For the text-containing cell, return its midpoint in (x, y) coordinate format. 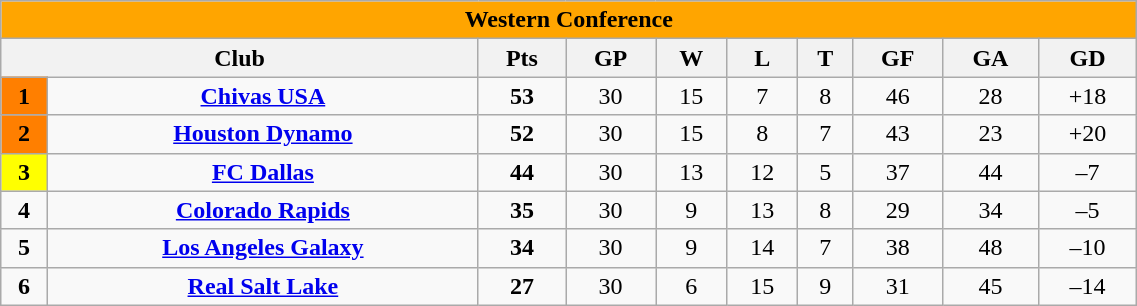
45 (990, 286)
38 (898, 248)
27 (522, 286)
+18 (1088, 96)
GD (1088, 58)
37 (898, 172)
3 (24, 172)
35 (522, 210)
28 (990, 96)
Los Angeles Galaxy (264, 248)
2 (24, 134)
GP (611, 58)
48 (990, 248)
–14 (1088, 286)
Houston Dynamo (264, 134)
29 (898, 210)
4 (24, 210)
53 (522, 96)
46 (898, 96)
–7 (1088, 172)
GA (990, 58)
12 (762, 172)
1 (24, 96)
31 (898, 286)
–5 (1088, 210)
43 (898, 134)
Real Salt Lake (264, 286)
Chivas USA (264, 96)
Colorado Rapids (264, 210)
14 (762, 248)
23 (990, 134)
–10 (1088, 248)
+20 (1088, 134)
Pts (522, 58)
Club (240, 58)
52 (522, 134)
L (762, 58)
W (692, 58)
GF (898, 58)
T (826, 58)
Western Conference (569, 20)
FC Dallas (264, 172)
